Pinpoint the cell where the given text exists, returning its [x, y] midpoint coordinate. 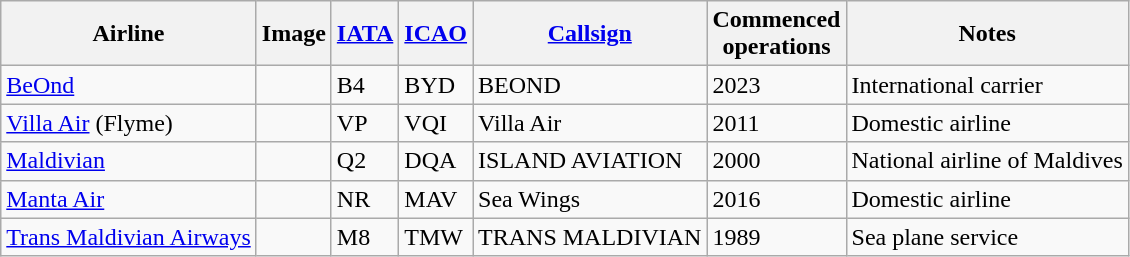
Callsign [590, 34]
Trans Maldivian Airways [129, 237]
MAV [436, 199]
2016 [776, 199]
Villa Air [590, 123]
VQI [436, 123]
2023 [776, 85]
National airline of Maldives [987, 161]
DQA [436, 161]
BYD [436, 85]
Image [294, 34]
Manta Air [129, 199]
Commencedoperations [776, 34]
IATA [365, 34]
M8 [365, 237]
Notes [987, 34]
BeOnd [129, 85]
Sea Wings [590, 199]
Sea plane service [987, 237]
International carrier [987, 85]
2011 [776, 123]
TRANS MALDIVIAN [590, 237]
ISLAND AVIATION [590, 161]
1989 [776, 237]
Airline [129, 34]
2000 [776, 161]
NR [365, 199]
B4 [365, 85]
TMW [436, 237]
VP [365, 123]
BEOND [590, 85]
Q2 [365, 161]
Villa Air (Flyme) [129, 123]
Maldivian [129, 161]
ICAO [436, 34]
